Return (x, y) of the center of cell containing provided text 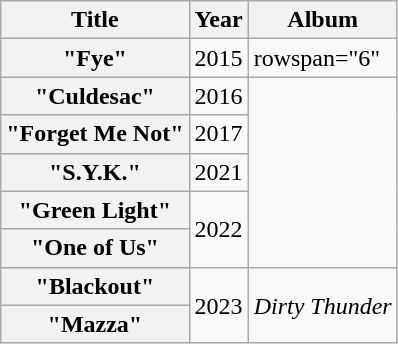
"Green Light" (95, 210)
2015 (218, 58)
2016 (218, 96)
"Mazza" (95, 324)
Dirty Thunder (322, 305)
Album (322, 20)
"Blackout" (95, 286)
2017 (218, 134)
"Fye" (95, 58)
"Culdesac" (95, 96)
"S.Y.K." (95, 172)
Year (218, 20)
2023 (218, 305)
"One of Us" (95, 248)
rowspan="6" (322, 58)
2021 (218, 172)
2022 (218, 229)
"Forget Me Not" (95, 134)
Title (95, 20)
